Pinpoint the cell where the given text exists, returning its [x, y] midpoint coordinate. 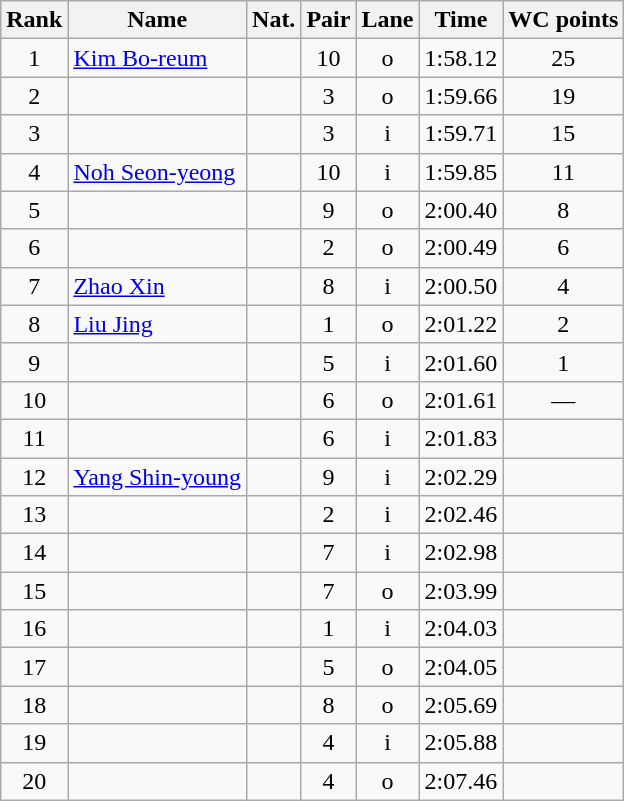
1:59.66 [461, 96]
Lane [388, 20]
2:02.98 [461, 553]
Name [158, 20]
2:02.29 [461, 477]
— [564, 400]
2:04.03 [461, 629]
Time [461, 20]
25 [564, 58]
2:00.50 [461, 286]
16 [34, 629]
2:01.61 [461, 400]
Pair [328, 20]
20 [34, 781]
2:05.88 [461, 743]
1:58.12 [461, 58]
Liu Jing [158, 324]
Kim Bo-reum [158, 58]
2:01.22 [461, 324]
1:59.71 [461, 134]
14 [34, 553]
13 [34, 515]
Noh Seon-yeong [158, 172]
1:59.85 [461, 172]
2:02.46 [461, 515]
17 [34, 667]
2:04.05 [461, 667]
2:01.60 [461, 362]
2:00.40 [461, 210]
Rank [34, 20]
Zhao Xin [158, 286]
2:05.69 [461, 705]
Nat. [274, 20]
12 [34, 477]
18 [34, 705]
Yang Shin-young [158, 477]
2:00.49 [461, 248]
WC points [564, 20]
2:03.99 [461, 591]
2:01.83 [461, 438]
2:07.46 [461, 781]
